Extract the [X, Y] coordinate from the center of the cell holding the provided text.  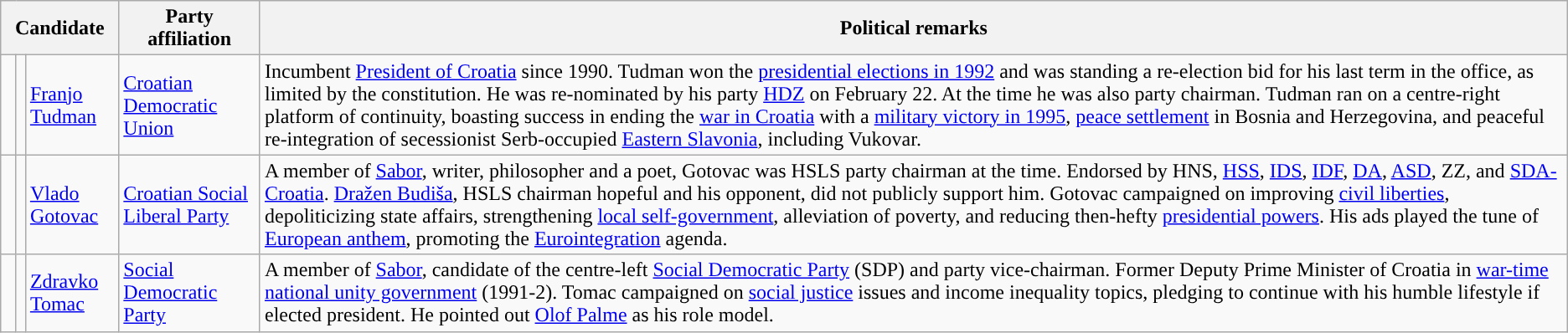
Croatian Democratic Union [189, 105]
Candidate [60, 28]
Zdravko Tomac [72, 293]
Franjo Tudman [72, 105]
Croatian Social Liberal Party [189, 204]
Party affiliation [189, 28]
Political remarks [913, 28]
Social Democratic Party [189, 293]
Vlado Gotovac [72, 204]
